Extract the (x, y) coordinate from the center of the cell holding the provided text.  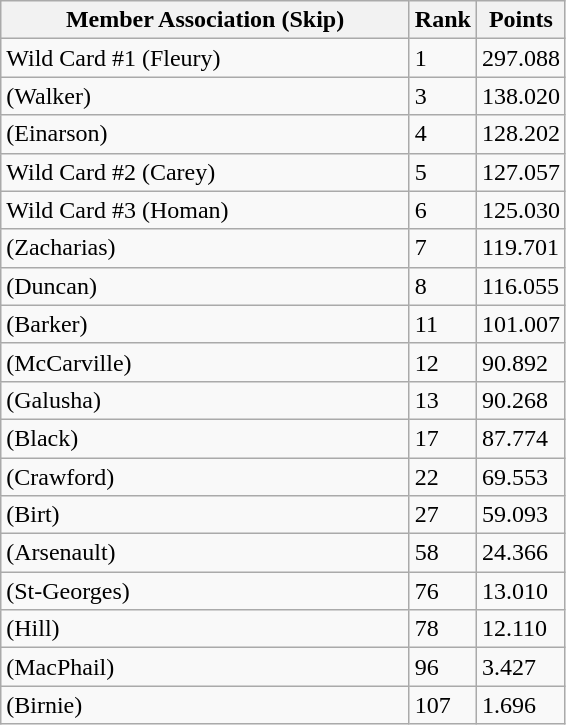
58 (442, 553)
107 (442, 705)
(Einarson) (206, 134)
Wild Card #2 (Carey) (206, 172)
101.007 (520, 324)
119.701 (520, 248)
(St-Georges) (206, 591)
297.088 (520, 58)
69.553 (520, 477)
76 (442, 591)
(MacPhail) (206, 667)
Points (520, 20)
(Birt) (206, 515)
116.055 (520, 286)
11 (442, 324)
128.202 (520, 134)
87.774 (520, 438)
(Walker) (206, 96)
12.110 (520, 629)
1 (442, 58)
3.427 (520, 667)
59.093 (520, 515)
22 (442, 477)
5 (442, 172)
8 (442, 286)
(Barker) (206, 324)
Wild Card #1 (Fleury) (206, 58)
(Galusha) (206, 400)
4 (442, 134)
90.892 (520, 362)
7 (442, 248)
3 (442, 96)
(Arsenault) (206, 553)
(Crawford) (206, 477)
1.696 (520, 705)
17 (442, 438)
96 (442, 667)
78 (442, 629)
(Birnie) (206, 705)
6 (442, 210)
127.057 (520, 172)
Wild Card #3 (Homan) (206, 210)
125.030 (520, 210)
(Duncan) (206, 286)
(McCarville) (206, 362)
27 (442, 515)
Rank (442, 20)
Member Association (Skip) (206, 20)
12 (442, 362)
(Hill) (206, 629)
13.010 (520, 591)
13 (442, 400)
24.366 (520, 553)
(Black) (206, 438)
(Zacharias) (206, 248)
90.268 (520, 400)
138.020 (520, 96)
